Extract the [X, Y] coordinate from the center of the cell holding the provided text.  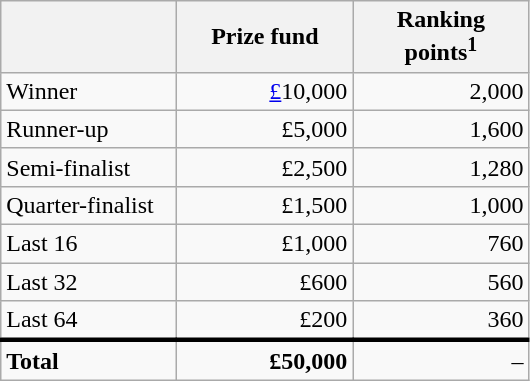
Prize fund [265, 37]
1,280 [441, 167]
£2,500 [265, 167]
Semi-finalist [89, 167]
£200 [265, 321]
Last 64 [89, 321]
Quarter-finalist [89, 205]
– [441, 360]
Last 32 [89, 282]
560 [441, 282]
Ranking points1 [441, 37]
Runner-up [89, 129]
Winner [89, 91]
760 [441, 244]
1,000 [441, 205]
Total [89, 360]
£50,000 [265, 360]
£10,000 [265, 91]
Last 16 [89, 244]
1,600 [441, 129]
£1,500 [265, 205]
£1,000 [265, 244]
£5,000 [265, 129]
2,000 [441, 91]
360 [441, 321]
£600 [265, 282]
